From the cell containing the given text, extract its center point as (X, Y) coordinate. 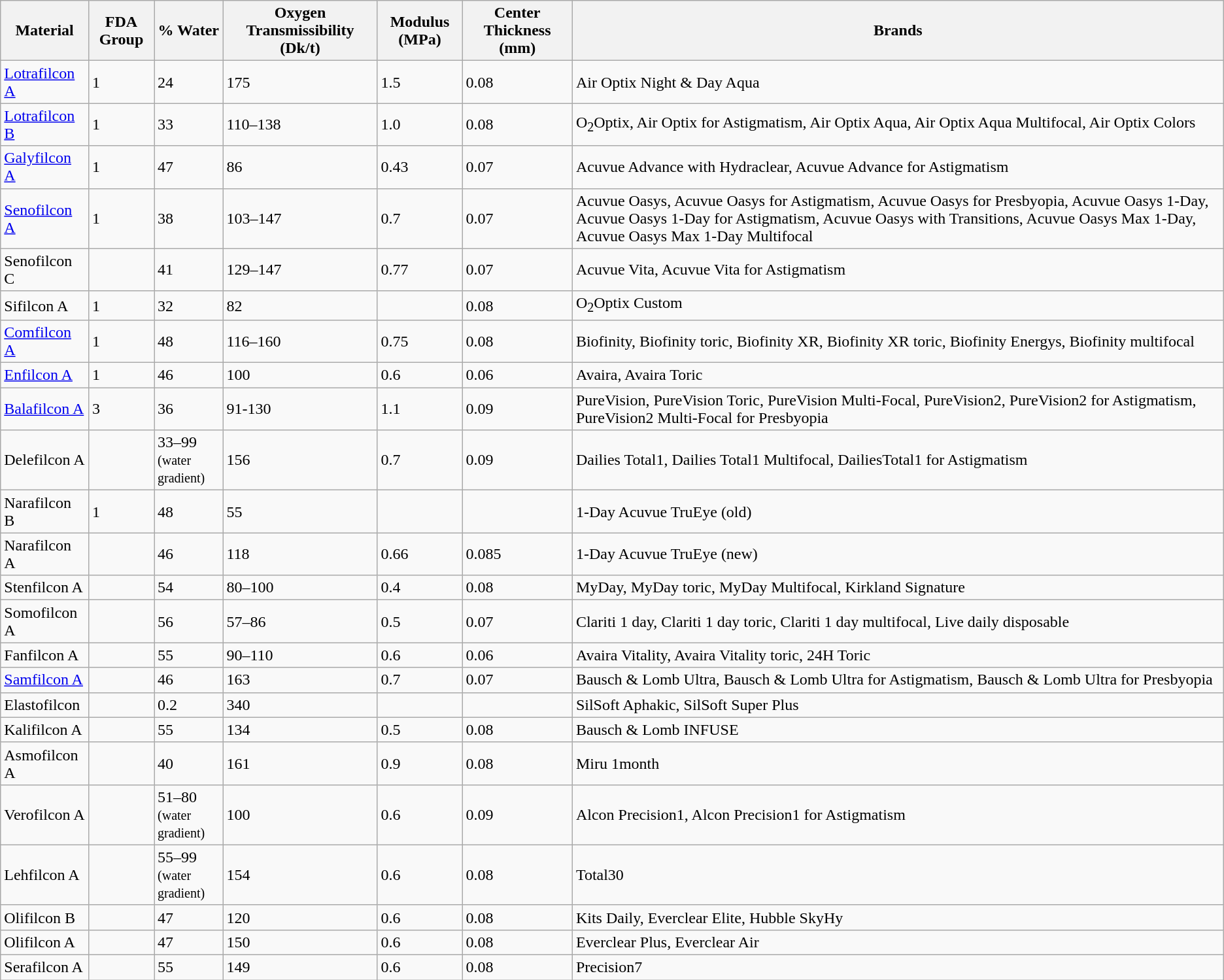
Clariti 1 day, Clariti 1 day toric, Clariti 1 day multifocal, Live daily disposable (898, 621)
Acuvue Vita, Acuvue Vita for Astigmatism (898, 269)
% Water (188, 31)
Modulus (MPa) (420, 31)
40 (188, 764)
154 (300, 875)
0.9 (420, 764)
103–147 (300, 218)
Samfilcon A (44, 680)
Narafilcon A (44, 554)
36 (188, 409)
Stenfilcon A (44, 588)
161 (300, 764)
Miru 1month (898, 764)
Fanfilcon A (44, 655)
38 (188, 218)
156 (300, 460)
120 (300, 917)
33–99(water gradient) (188, 460)
110–138 (300, 124)
Lehfilcon A (44, 875)
51–80(water gradient) (188, 815)
Biofinity, Biofinity toric, Biofinity XR, Biofinity XR toric, Biofinity Energys, Biofinity multifocal (898, 341)
163 (300, 680)
1-Day Acuvue TruEye (new) (898, 554)
Dailies Total1, Dailies Total1 Multifocal, DailiesTotal1 for Astigmatism (898, 460)
Enfilcon A (44, 375)
24 (188, 82)
Alcon Precision1, Alcon Precision1 for Astigmatism (898, 815)
1-Day Acuvue TruEye (old) (898, 511)
Senofilcon A (44, 218)
116–160 (300, 341)
0.75 (420, 341)
0.77 (420, 269)
0.2 (188, 705)
134 (300, 730)
Serafilcon A (44, 968)
Olifilcon A (44, 942)
Bausch & Lomb INFUSE (898, 730)
340 (300, 705)
3 (121, 409)
129–147 (300, 269)
Comfilcon A (44, 341)
PureVision, PureVision Toric, PureVision Multi-Focal, PureVision2, PureVision2 for Astigmatism, PureVision2 Multi-Focal for Presbyopia (898, 409)
Avaira Vitality, Avaira Vitality toric, 24H Toric (898, 655)
1.1 (420, 409)
Olifilcon B (44, 917)
Bausch & Lomb Ultra, Bausch & Lomb Ultra for Astigmatism, Bausch & Lomb Ultra for Presbyopia (898, 680)
Center Thickness (mm) (517, 31)
Oxygen Transmissibility (Dk/t) (300, 31)
80–100 (300, 588)
Elastofilcon (44, 705)
Balafilcon A (44, 409)
0.43 (420, 167)
86 (300, 167)
O2Optix Custom (898, 305)
Material (44, 31)
MyDay, MyDay toric, MyDay Multifocal, Kirkland Signature (898, 588)
32 (188, 305)
33 (188, 124)
Brands (898, 31)
Sifilcon A (44, 305)
57–86 (300, 621)
Galyfilcon A (44, 167)
91-130 (300, 409)
149 (300, 968)
Precision7 (898, 968)
0.085 (517, 554)
90–110 (300, 655)
56 (188, 621)
Kalifilcon A (44, 730)
Air Optix Night & Day Aqua (898, 82)
150 (300, 942)
1.0 (420, 124)
41 (188, 269)
Acuvue Advance with Hydraclear, Acuvue Advance for Astigmatism (898, 167)
55–99(water gradient) (188, 875)
Kits Daily, Everclear Elite, Hubble SkyHy (898, 917)
Everclear Plus, Everclear Air (898, 942)
Avaira, Avaira Toric (898, 375)
Somofilcon A (44, 621)
SilSoft Aphakic, SilSoft Super Plus (898, 705)
118 (300, 554)
82 (300, 305)
Total30 (898, 875)
O2Optix, Air Optix for Astigmatism, Air Optix Aqua, Air Optix Aqua Multifocal, Air Optix Colors (898, 124)
0.66 (420, 554)
0.4 (420, 588)
Asmofilcon A (44, 764)
54 (188, 588)
Senofilcon C (44, 269)
175 (300, 82)
Verofilcon A (44, 815)
1.5 (420, 82)
Lotrafilcon B (44, 124)
Delefilcon A (44, 460)
FDA Group (121, 31)
Narafilcon B (44, 511)
Lotrafilcon A (44, 82)
